Locate the cell with the specified text and output its [X, Y] center coordinate. 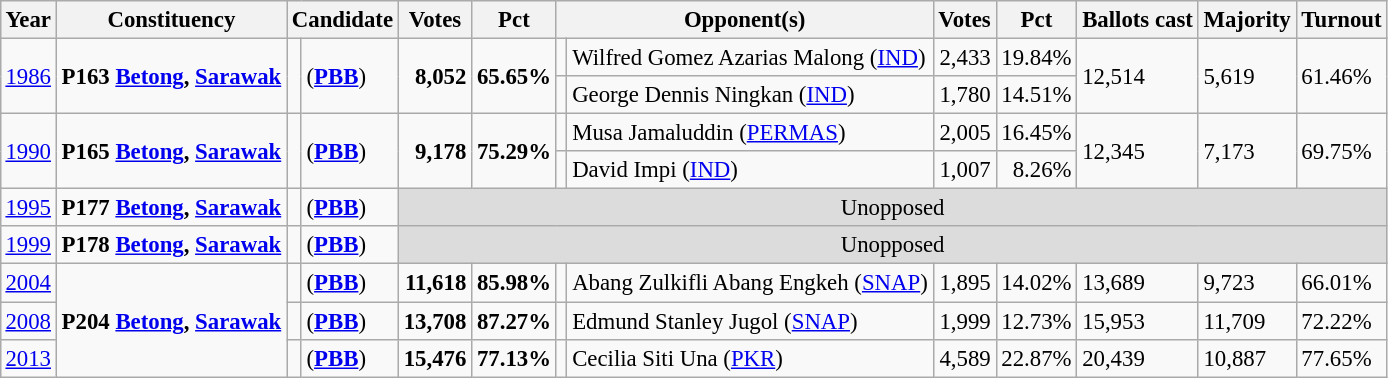
Wilfred Gomez Azarias Malong (IND) [750, 57]
1,999 [964, 321]
8,052 [434, 76]
1995 [28, 208]
14.02% [1036, 283]
P177 Betong, Sarawak [171, 208]
8.26% [1036, 170]
13,689 [1138, 283]
69.75% [1342, 152]
David Impi (IND) [750, 170]
16.45% [1036, 133]
P163 Betong, Sarawak [171, 76]
2004 [28, 283]
4,589 [964, 358]
2,005 [964, 133]
Abang Zulkifli Abang Engkeh (SNAP) [750, 283]
2013 [28, 358]
19.84% [1036, 57]
2,433 [964, 57]
72.22% [1342, 321]
Musa Jamaluddin (PERMAS) [750, 133]
George Dennis Ningkan (IND) [750, 95]
20,439 [1138, 358]
11,618 [434, 283]
1,895 [964, 283]
Candidate [342, 20]
13,708 [434, 321]
7,173 [1247, 152]
Year [28, 20]
Edmund Stanley Jugol (SNAP) [750, 321]
Turnout [1342, 20]
1990 [28, 152]
9,178 [434, 152]
75.29% [514, 152]
77.65% [1342, 358]
1,007 [964, 170]
1999 [28, 245]
9,723 [1247, 283]
15,953 [1138, 321]
14.51% [1036, 95]
61.46% [1342, 76]
15,476 [434, 358]
22.87% [1036, 358]
12,514 [1138, 76]
65.65% [514, 76]
P204 Betong, Sarawak [171, 320]
5,619 [1247, 76]
Majority [1247, 20]
1,780 [964, 95]
11,709 [1247, 321]
87.27% [514, 321]
2008 [28, 321]
77.13% [514, 358]
85.98% [514, 283]
66.01% [1342, 283]
P165 Betong, Sarawak [171, 152]
Cecilia Siti Una (PKR) [750, 358]
Constituency [171, 20]
Ballots cast [1138, 20]
1986 [28, 76]
12,345 [1138, 152]
Opponent(s) [744, 20]
P178 Betong, Sarawak [171, 245]
10,887 [1247, 358]
12.73% [1036, 321]
